Provide the (x, y) coordinate of the cell's center where the given text is located.  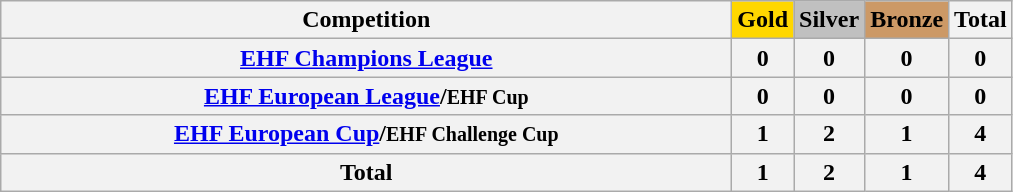
Bronze (907, 20)
Competition (366, 20)
EHF European League/EHF Cup (366, 96)
EHF Champions League (366, 58)
Gold (763, 20)
Silver (830, 20)
EHF European Cup/EHF Challenge Cup (366, 134)
